Return the (x, y) coordinate for the center point of the cell that contains the specified text.  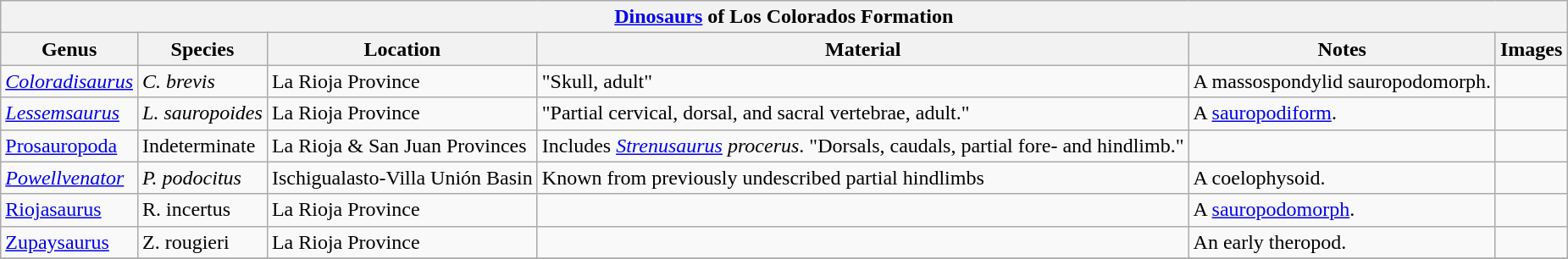
A sauropodomorph. (1342, 210)
Riojasaurus (69, 210)
Coloradisaurus (69, 81)
Zupaysaurus (69, 242)
Images (1531, 49)
Material (862, 49)
La Rioja & San Juan Provinces (402, 146)
A massospondylid sauropodomorph. (1342, 81)
Prosauropoda (69, 146)
L. sauropoides (203, 113)
Known from previously undescribed partial hindlimbs (862, 178)
A sauropodiform. (1342, 113)
Ischigualasto-Villa Unión Basin (402, 178)
An early theropod. (1342, 242)
Indeterminate (203, 146)
Genus (69, 49)
"Partial cervical, dorsal, and sacral vertebrae, adult." (862, 113)
Species (203, 49)
Notes (1342, 49)
Includes Strenusaurus procerus. "Dorsals, caudals, partial fore- and hindlimb." (862, 146)
C. brevis (203, 81)
Location (402, 49)
Z. rougieri (203, 242)
P. podocitus (203, 178)
Dinosaurs of Los Colorados Formation (784, 17)
R. incertus (203, 210)
"Skull, adult" (862, 81)
A coelophysoid. (1342, 178)
Lessemsaurus (69, 113)
Powellvenator (69, 178)
